Search for the cell housing the specified text and yield its (x, y) center coordinate. 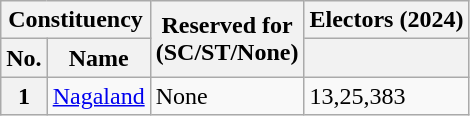
Name (98, 58)
Nagaland (98, 96)
Constituency (76, 20)
None (227, 96)
1 (24, 96)
Electors (2024) (386, 20)
13,25,383 (386, 96)
Reserved for(SC/ST/None) (227, 39)
No. (24, 58)
